Find where the given text appears and provide that cell's center as (x, y) coordinate. 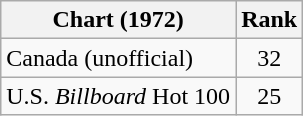
25 (270, 96)
Canada (unofficial) (118, 58)
Chart (1972) (118, 20)
U.S. Billboard Hot 100 (118, 96)
32 (270, 58)
Rank (270, 20)
